Scan for the cell matching the given text and deliver its [X, Y] coordinate at center. 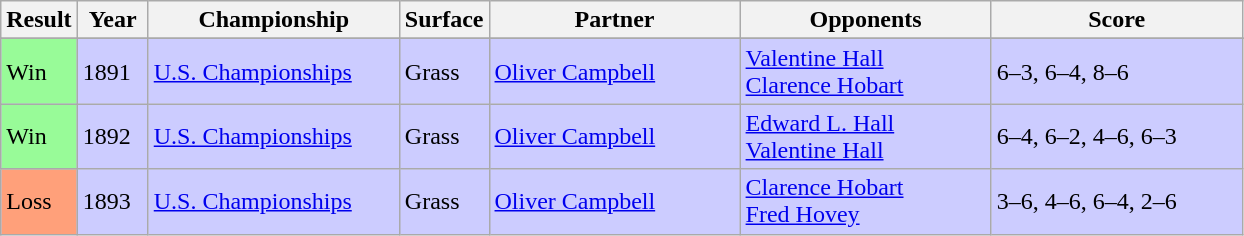
Championship [274, 20]
Score [1116, 20]
1892 [112, 136]
1891 [112, 72]
Surface [444, 20]
Valentine Hall Clarence Hobart [866, 72]
6–4, 6–2, 4–6, 6–3 [1116, 136]
Opponents [866, 20]
Partner [614, 20]
3–6, 4–6, 6–4, 2–6 [1116, 202]
Result [39, 20]
Edward L. Hall Valentine Hall [866, 136]
Loss [39, 202]
Clarence Hobart Fred Hovey [866, 202]
6–3, 6–4, 8–6 [1116, 72]
Year [112, 20]
1893 [112, 202]
